Determine the [x, y] coordinate at the center of the cell enclosing the given text.  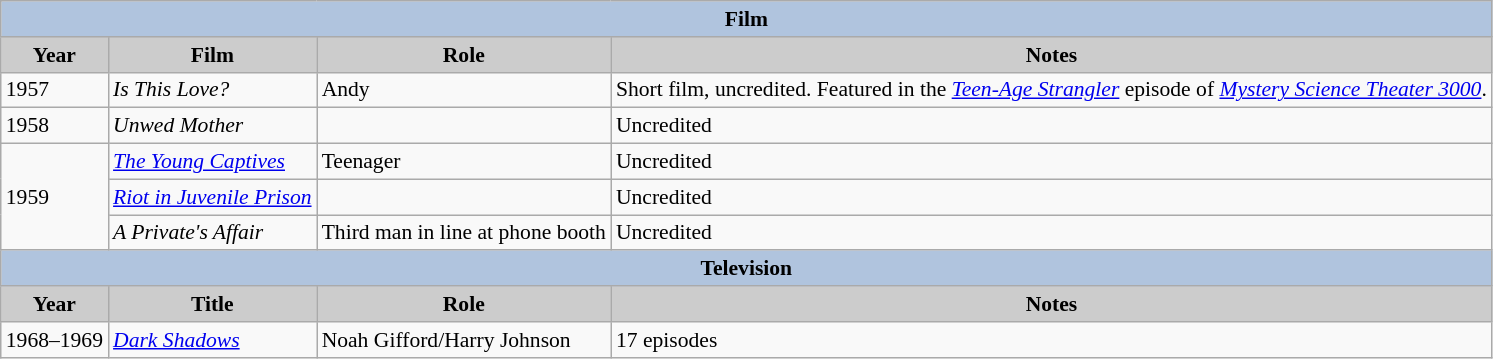
Third man in line at phone booth [464, 233]
1959 [54, 198]
Unwed Mother [212, 126]
Andy [464, 90]
17 episodes [1052, 340]
1968–1969 [54, 340]
Is This Love? [212, 90]
The Young Captives [212, 162]
Teenager [464, 162]
1957 [54, 90]
1958 [54, 126]
Short film, uncredited. Featured in the Teen-Age Strangler episode of Mystery Science Theater 3000. [1052, 90]
Noah Gifford/Harry Johnson [464, 340]
Television [746, 269]
Riot in Juvenile Prison [212, 197]
Dark Shadows [212, 340]
A Private's Affair [212, 233]
Title [212, 304]
